Provide the [x, y] coordinate of the cell's center where the given text is located.  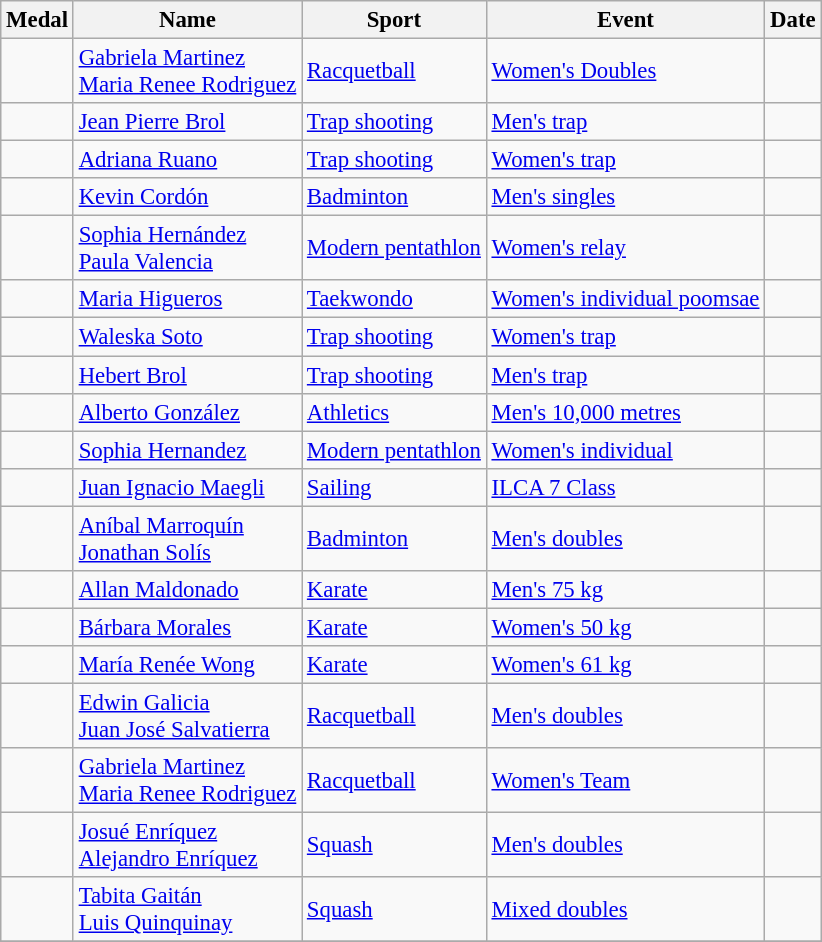
Women's 50 kg [626, 627]
Name [187, 20]
Kevin Cordón [187, 197]
Waleska Soto [187, 337]
Maria Higueros [187, 299]
Women's 61 kg [626, 665]
Women's relay [626, 248]
Sport [394, 20]
Jean Pierre Brol [187, 122]
Alberto González [187, 412]
Adriana Ruano [187, 160]
ILCA 7 Class [626, 487]
Sophia HernándezPaula Valencia [187, 248]
Men's 75 kg [626, 590]
María Renée Wong [187, 665]
Women's individual poomsae [626, 299]
Aníbal MarroquínJonathan Solís [187, 538]
Juan Ignacio Maegli [187, 487]
Edwin GaliciaJuan José Salvatierra [187, 716]
Mixed doubles [626, 910]
Tabita GaitánLuis Quinquinay [187, 910]
Bárbara Morales [187, 627]
Athletics [394, 412]
Hebert Brol [187, 375]
Medal [38, 20]
Event [626, 20]
Men's 10,000 metres [626, 412]
Josué EnríquezAlejandro Enríquez [187, 846]
Taekwondo [394, 299]
Men's singles [626, 197]
Women's Team [626, 780]
Date [793, 20]
Women's Doubles [626, 72]
Sailing [394, 487]
Allan Maldonado [187, 590]
Sophia Hernandez [187, 450]
Women's individual [626, 450]
